Provide the [X, Y] coordinate of the cell's center where the given text is located.  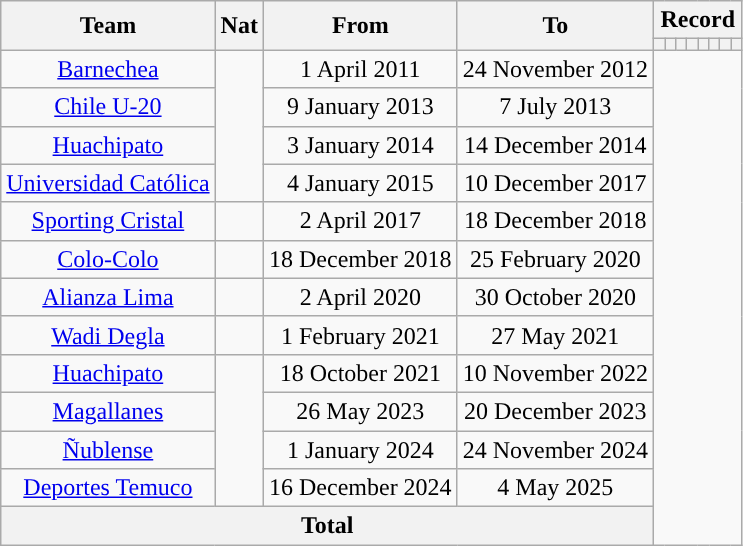
Team [108, 26]
Chile U-20 [108, 107]
16 December 2024 [360, 488]
Sporting Cristal [108, 221]
Ñublense [108, 449]
10 November 2022 [555, 373]
2 April 2017 [360, 221]
18 October 2021 [360, 373]
1 January 2024 [360, 449]
24 November 2024 [555, 449]
2 April 2020 [360, 297]
1 February 2021 [360, 335]
9 January 2013 [360, 107]
Barnechea [108, 69]
24 November 2012 [555, 69]
7 July 2013 [555, 107]
27 May 2021 [555, 335]
3 January 2014 [360, 145]
4 January 2015 [360, 183]
Alianza Lima [108, 297]
Colo-Colo [108, 259]
Deportes Temuco [108, 488]
Total [328, 526]
4 May 2025 [555, 488]
Universidad Católica [108, 183]
20 December 2023 [555, 411]
1 April 2011 [360, 69]
Wadi Degla [108, 335]
To [555, 26]
25 February 2020 [555, 259]
Magallanes [108, 411]
26 May 2023 [360, 411]
Nat [239, 26]
14 December 2014 [555, 145]
30 October 2020 [555, 297]
From [360, 26]
10 December 2017 [555, 183]
Record [698, 20]
